Search for the cell housing the specified text and yield its [X, Y] center coordinate. 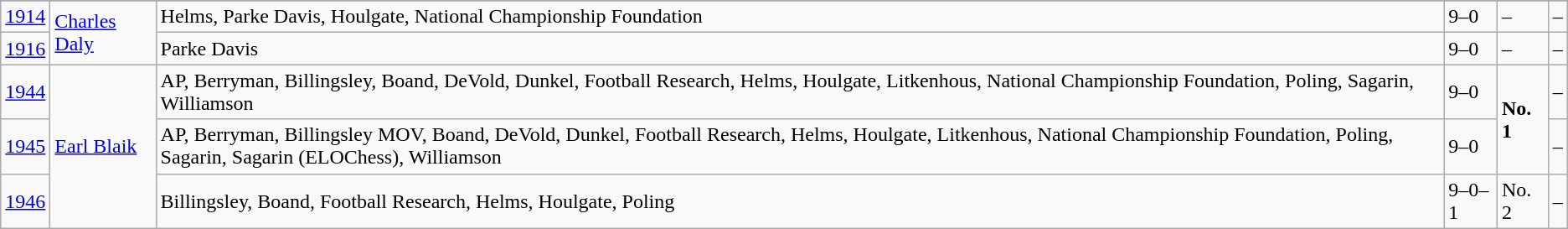
9–0–1 [1471, 201]
1945 [25, 146]
No. 1 [1523, 119]
1946 [25, 201]
Billingsley, Boand, Football Research, Helms, Houlgate, Poling [800, 201]
Earl Blaik [103, 146]
No. 2 [1523, 201]
1916 [25, 49]
Parke Davis [800, 49]
Charles Daly [103, 33]
1944 [25, 92]
Helms, Parke Davis, Houlgate, National Championship Foundation [800, 17]
1914 [25, 17]
